Provide the [X, Y] coordinate of the cell's center where the given text is located.  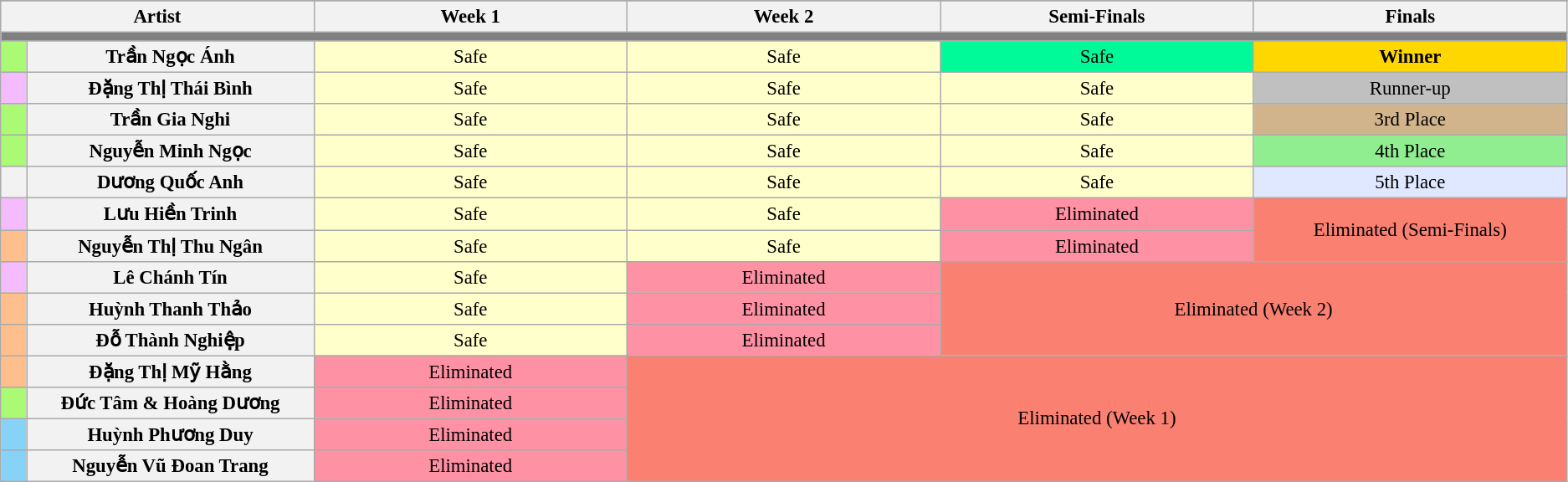
Eliminated (Week 2) [1253, 308]
Runner-up [1410, 89]
Trần Ngọc Ánh [171, 57]
Week 1 [470, 17]
5th Place [1410, 183]
3rd Place [1410, 120]
Đỗ Thành Nghiệp [171, 340]
Huỳnh Phương Duy [171, 434]
4th Place [1410, 151]
Artist [157, 17]
Nguyễn Thị Thu Ngân [171, 246]
Đức Tâm & Hoàng Dương [171, 403]
Dương Quốc Anh [171, 183]
Huỳnh Thanh Thảo [171, 309]
Nguyễn Minh Ngọc [171, 151]
Finals [1410, 17]
Winner [1410, 57]
Nguyễn Vũ Đoan Trang [171, 466]
Week 2 [783, 17]
Semi-Finals [1097, 17]
Eliminated (Semi-Finals) [1410, 229]
Eliminated (Week 1) [1096, 418]
Đặng Thị Thái Bình [171, 89]
Trần Gia Nghi [171, 120]
Đặng Thị Mỹ Hằng [171, 372]
Lê Chánh Tín [171, 277]
Lưu Hiền Trinh [171, 214]
